Scan for the cell matching the given text and deliver its [x, y] coordinate at center. 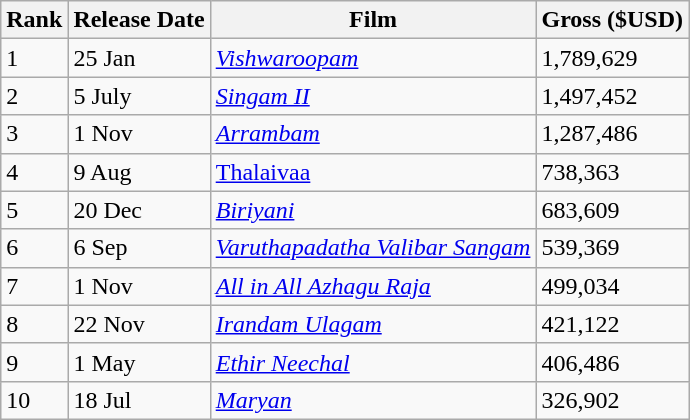
Maryan [373, 400]
Arrambam [373, 134]
7 [34, 286]
All in All Azhagu Raja [373, 286]
3 [34, 134]
6 [34, 248]
9 [34, 362]
1,287,486 [612, 134]
Gross ($USD) [612, 20]
25 Jan [139, 58]
Vishwaroopam [373, 58]
1,497,452 [612, 96]
499,034 [612, 286]
10 [34, 400]
Film [373, 20]
5 July [139, 96]
Ethir Neechal [373, 362]
Thalaivaa [373, 172]
9 Aug [139, 172]
20 Dec [139, 210]
22 Nov [139, 324]
683,609 [612, 210]
1 May [139, 362]
6 Sep [139, 248]
421,122 [612, 324]
4 [34, 172]
539,369 [612, 248]
Irandam Ulagam [373, 324]
Rank [34, 20]
Release Date [139, 20]
738,363 [612, 172]
406,486 [612, 362]
1,789,629 [612, 58]
Singam II [373, 96]
8 [34, 324]
326,902 [612, 400]
Biriyani [373, 210]
18 Jul [139, 400]
5 [34, 210]
Varuthapadatha Valibar Sangam [373, 248]
1 [34, 58]
2 [34, 96]
